Output the [X, Y] coordinate of the center of the cell containing the given text.  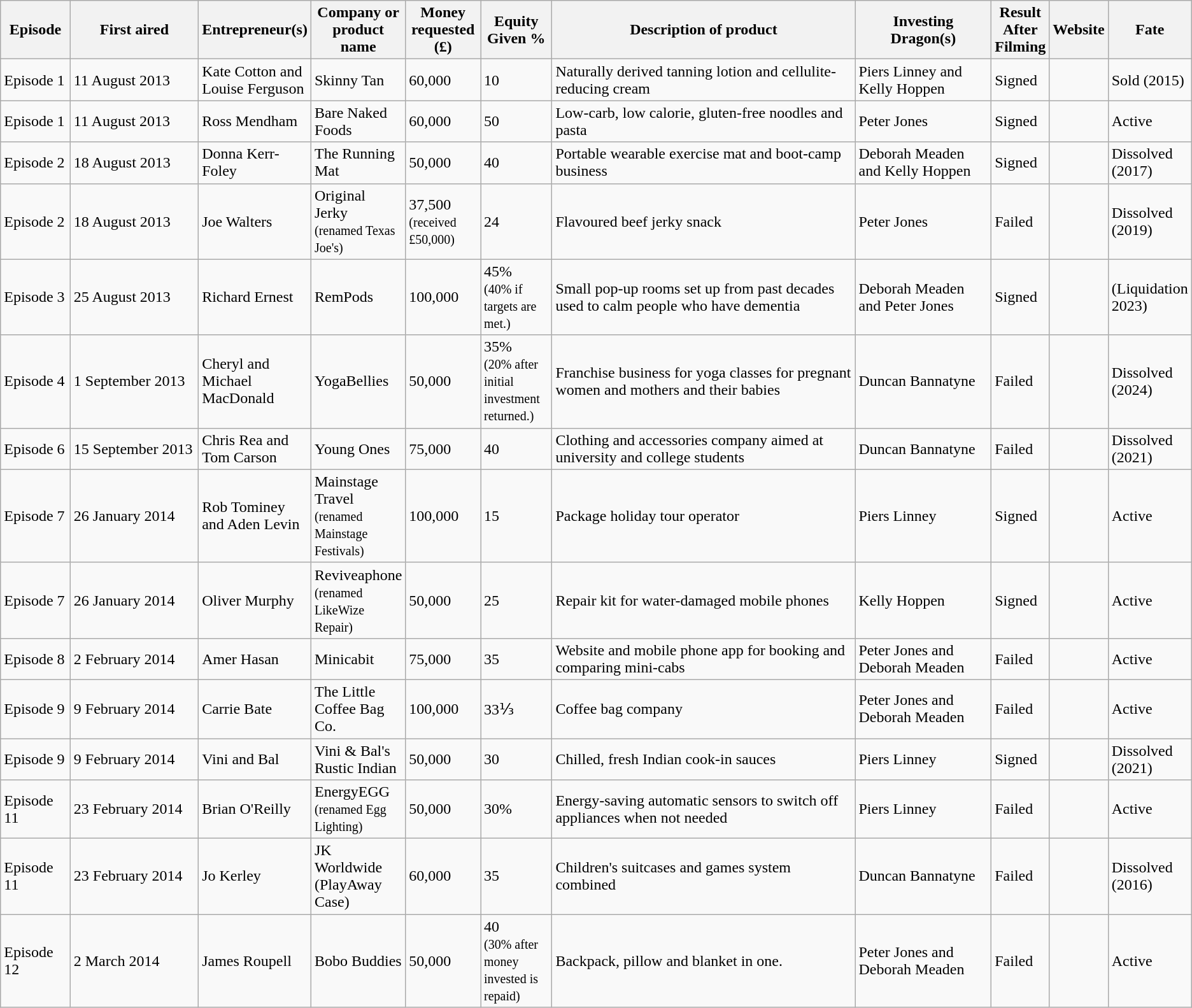
33⅓ [516, 709]
Episode 12 [36, 961]
Dissolved (2024) [1150, 381]
24 [516, 222]
Deborah Meaden and Peter Jones [923, 297]
Dissolved (2016) [1150, 876]
Jo Kerley [255, 876]
2 March 2014 [134, 961]
Coffee bag company [704, 709]
The Running Mat [358, 163]
Flavoured beef jerky snack [704, 222]
Backpack, pillow and blanket in one. [704, 961]
YogaBellies [358, 381]
Joe Walters [255, 222]
Dissolved (2017) [1150, 163]
37,500 (received £50,000) [443, 222]
25 August 2013 [134, 297]
Description of product [704, 30]
Website and mobile phone app for booking and comparing mini-cabs [704, 658]
Clothing and accessories company aimed at university and college students [704, 448]
Donna Kerr-Foley [255, 163]
Skinny Tan [358, 80]
10 [516, 80]
Episode 3 [36, 297]
Amer Hasan [255, 658]
Franchise business for yoga classes for pregnant women and mothers and their babies [704, 381]
Low-carb, low calorie, gluten-free noodles and pasta [704, 121]
First aired [134, 30]
Chris Rea and Tom Carson [255, 448]
Dissolved (2019) [1150, 222]
Original Jerky (renamed Texas Joe's) [358, 222]
Deborah Meaden and Kelly Hoppen [923, 163]
Piers Linney and Kelly Hoppen [923, 80]
Vini and Bal [255, 759]
Money requested (£) [443, 30]
Episode [36, 30]
30 [516, 759]
Oliver Murphy [255, 600]
Minicabit [358, 658]
15 September 2013 [134, 448]
Young Ones [358, 448]
Small pop-up rooms set up from past decades used to calm people who have dementia [704, 297]
Repair kit for water-damaged mobile phones [704, 600]
Equity Given % [516, 30]
(Liquidation 2023) [1150, 297]
Richard Ernest [255, 297]
Naturally derived tanning lotion and cellulite-reducing cream [704, 80]
Kelly Hoppen [923, 600]
Episode 4 [36, 381]
Portable wearable exercise mat and boot-camp business [704, 163]
15 [516, 516]
Package holiday tour operator [704, 516]
The Little Coffee Bag Co. [358, 709]
Reviveaphone (renamed LikeWize Repair) [358, 600]
Brian O'Reilly [255, 809]
Ross Mendham [255, 121]
40 (30% after money invested is repaid) [516, 961]
RemPods [358, 297]
Kate Cotton and Louise Ferguson [255, 80]
Rob Tominey and Aden Levin [255, 516]
Website [1079, 30]
Entrepreneur(s) [255, 30]
Sold (2015) [1150, 80]
Bobo Buddies [358, 961]
Mainstage Travel (renamed Mainstage Festivals) [358, 516]
Fate [1150, 30]
Bare Naked Foods [358, 121]
Chilled, fresh Indian cook-in sauces [704, 759]
James Roupell [255, 961]
2 February 2014 [134, 658]
25 [516, 600]
Episode 8 [36, 658]
1 September 2013 [134, 381]
EnergyEGG (renamed Egg Lighting) [358, 809]
Children's suitcases and games system combined [704, 876]
Energy-saving automatic sensors to switch off appliances when not needed [704, 809]
Vini & Bal's Rustic Indian [358, 759]
Cheryl and Michael MacDonald [255, 381]
Result After Filming [1020, 30]
30% [516, 809]
45% (40% if targets are met.) [516, 297]
Carrie Bate [255, 709]
JK Worldwide (PlayAway Case) [358, 876]
Company or product name [358, 30]
Investing Dragon(s) [923, 30]
50 [516, 121]
Episode 6 [36, 448]
35% (20% after initial investment returned.) [516, 381]
